Provide the (x, y) coordinate of the cell's center where the given text is located.  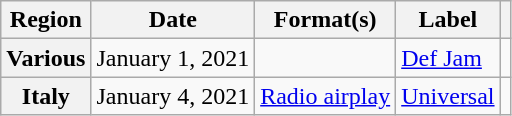
January 4, 2021 (173, 96)
Date (173, 20)
January 1, 2021 (173, 58)
Various (46, 58)
Region (46, 20)
Universal (448, 96)
Italy (46, 96)
Label (448, 20)
Format(s) (326, 20)
Def Jam (448, 58)
Radio airplay (326, 96)
